Scan for the cell matching the given text and deliver its (x, y) coordinate at center. 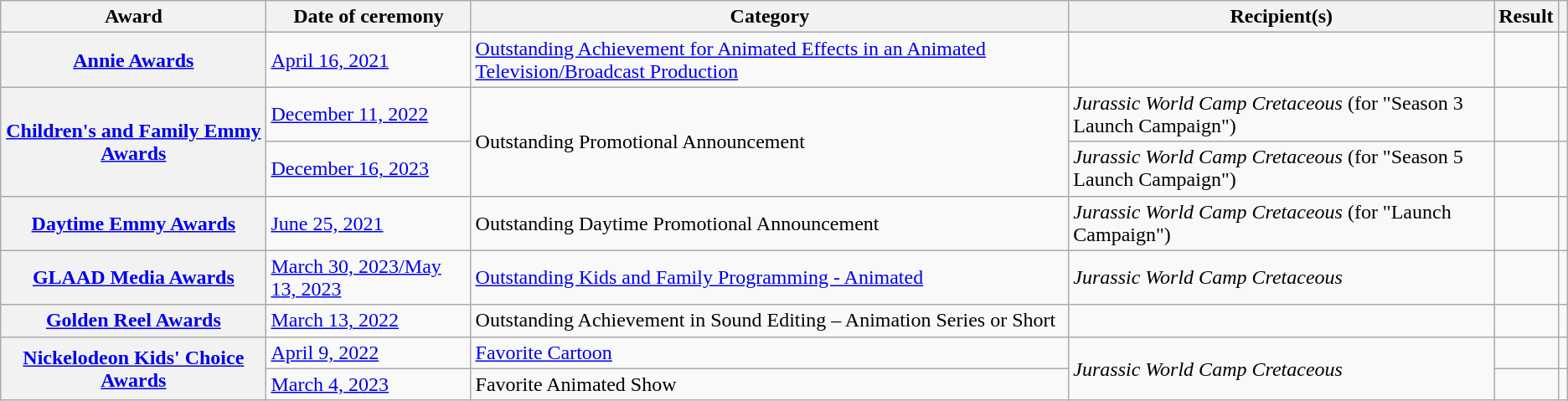
Nickelodeon Kids' Choice Awards (134, 368)
Golden Reel Awards (134, 321)
Outstanding Promotional Announcement (770, 141)
Children's and Family Emmy Awards (134, 141)
Outstanding Daytime Promotional Announcement (770, 223)
Annie Awards (134, 60)
Jurassic World Camp Cretaceous (for "Launch Campaign") (1282, 223)
March 4, 2023 (369, 384)
April 16, 2021 (369, 60)
Award (134, 17)
Category (770, 17)
Outstanding Achievement for Animated Effects in an Animated Television/Broadcast Production (770, 60)
December 16, 2023 (369, 169)
Result (1526, 17)
Jurassic World Camp Cretaceous (for "Season 3 Launch Campaign") (1282, 114)
Favorite Cartoon (770, 352)
Daytime Emmy Awards (134, 223)
Outstanding Kids and Family Programming - Animated (770, 278)
March 30, 2023/May 13, 2023 (369, 278)
GLAAD Media Awards (134, 278)
Favorite Animated Show (770, 384)
Date of ceremony (369, 17)
June 25, 2021 (369, 223)
April 9, 2022 (369, 352)
Recipient(s) (1282, 17)
March 13, 2022 (369, 321)
December 11, 2022 (369, 114)
Jurassic World Camp Cretaceous (for "Season 5 Launch Campaign") (1282, 169)
Outstanding Achievement in Sound Editing – Animation Series or Short (770, 321)
